From the cell containing the given text, extract its center point as [X, Y] coordinate. 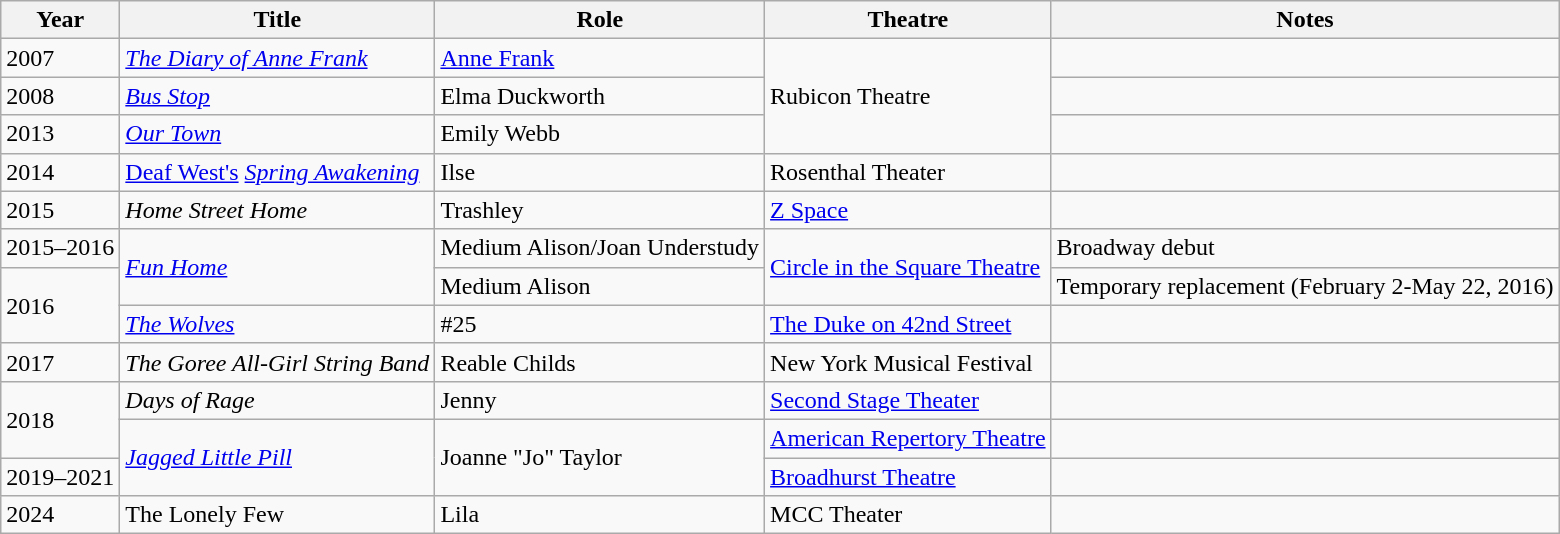
Broadhurst Theatre [908, 477]
Rosenthal Theater [908, 172]
Jenny [600, 400]
The Lonely Few [278, 515]
Fun Home [278, 267]
Home Street Home [278, 210]
2015 [60, 210]
Medium Alison/Joan Understudy [600, 248]
Joanne "Jo" Taylor [600, 457]
2019–2021 [60, 477]
Title [278, 20]
American Repertory Theatre [908, 438]
2008 [60, 96]
Year [60, 20]
#25 [600, 324]
Elma Duckworth [600, 96]
Emily Webb [600, 134]
2018 [60, 419]
MCC Theater [908, 515]
Broadway debut [1305, 248]
Circle in the Square Theatre [908, 267]
Bus Stop [278, 96]
Reable Childs [600, 362]
The Wolves [278, 324]
Second Stage Theater [908, 400]
2015–2016 [60, 248]
The Diary of Anne Frank [278, 58]
Role [600, 20]
Anne Frank [600, 58]
Temporary replacement (February 2-May 22, 2016) [1305, 286]
Our Town [278, 134]
Deaf West's Spring Awakening [278, 172]
2014 [60, 172]
Medium Alison [600, 286]
2016 [60, 305]
2017 [60, 362]
New York Musical Festival [908, 362]
2013 [60, 134]
Notes [1305, 20]
The Duke on 42nd Street [908, 324]
Days of Rage [278, 400]
Lila [600, 515]
Theatre [908, 20]
2007 [60, 58]
Rubicon Theatre [908, 96]
Trashley [600, 210]
Ilse [600, 172]
The Goree All-Girl String Band [278, 362]
Jagged Little Pill [278, 457]
Z Space [908, 210]
2024 [60, 515]
